Identify which cell holds the provided text, then report its (X, Y) central coordinate. 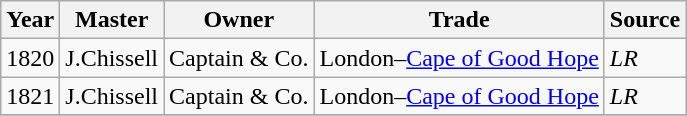
1821 (30, 96)
Master (112, 20)
Year (30, 20)
1820 (30, 58)
Source (644, 20)
Owner (239, 20)
Trade (459, 20)
